Extract the (X, Y) coordinate from the center of the cell holding the provided text.  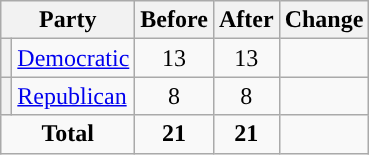
After (246, 20)
Republican (74, 96)
Total (68, 134)
Change (324, 20)
Democratic (74, 58)
Before (174, 20)
Party (68, 20)
